From the cell containing the given text, extract its center point as (X, Y) coordinate. 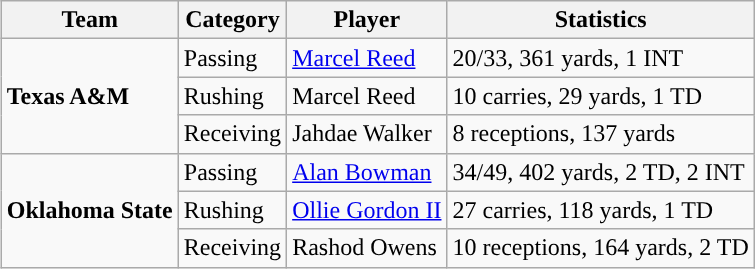
Category (232, 20)
27 carries, 118 yards, 1 TD (600, 210)
Oklahoma State (90, 210)
Ollie Gordon II (367, 210)
10 carries, 29 yards, 1 TD (600, 96)
Player (367, 20)
Jahdae Walker (367, 134)
Rashod Owens (367, 248)
Alan Bowman (367, 172)
Statistics (600, 20)
Team (90, 20)
8 receptions, 137 yards (600, 134)
Texas A&M (90, 96)
34/49, 402 yards, 2 TD, 2 INT (600, 172)
20/33, 361 yards, 1 INT (600, 58)
10 receptions, 164 yards, 2 TD (600, 248)
